Find where the given text appears and provide that cell's center as [x, y] coordinate. 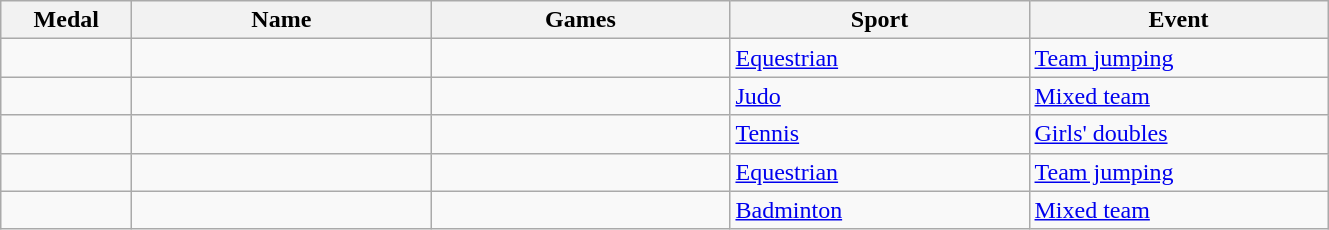
Judo [880, 96]
Games [580, 20]
Event [1178, 20]
Name [282, 20]
Girls' doubles [1178, 134]
Sport [880, 20]
Badminton [880, 210]
Medal [66, 20]
Tennis [880, 134]
